Search for the cell housing the specified text and yield its (x, y) center coordinate. 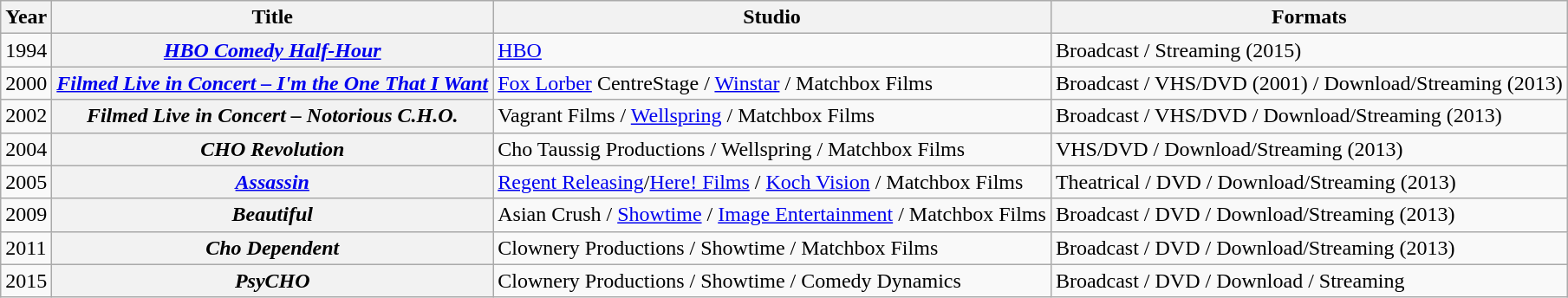
VHS/DVD / Download/Streaming (2013) (1309, 149)
Vagrant Films / Wellspring / Matchbox Films (772, 116)
Fox Lorber CentreStage / Winstar / Matchbox Films (772, 83)
CHO Revolution (272, 149)
Theatrical / DVD / Download/Streaming (2013) (1309, 182)
Clownery Productions / Showtime / Matchbox Films (772, 248)
2009 (26, 215)
Title (272, 17)
PsyCHO (272, 281)
Asian Crush / Showtime / Image Entertainment / Matchbox Films (772, 215)
Beautiful (272, 215)
2005 (26, 182)
Cho Dependent (272, 248)
Broadcast / VHS/DVD (2001) / Download/Streaming (2013) (1309, 83)
Broadcast / VHS/DVD / Download/Streaming (2013) (1309, 116)
Broadcast / Streaming (2015) (1309, 50)
Cho Taussig Productions / Wellspring / Matchbox Films (772, 149)
Studio (772, 17)
HBO Comedy Half-Hour (272, 50)
2004 (26, 149)
Assassin (272, 182)
1994 (26, 50)
Year (26, 17)
2002 (26, 116)
2011 (26, 248)
Filmed Live in Concert – Notorious C.H.O. (272, 116)
Formats (1309, 17)
2000 (26, 83)
Broadcast / DVD / Download / Streaming (1309, 281)
Filmed Live in Concert – I'm the One That I Want (272, 83)
2015 (26, 281)
Regent Releasing/Here! Films / Koch Vision / Matchbox Films (772, 182)
Clownery Productions / Showtime / Comedy Dynamics (772, 281)
HBO (772, 50)
